Search for the cell housing the specified text and yield its [x, y] center coordinate. 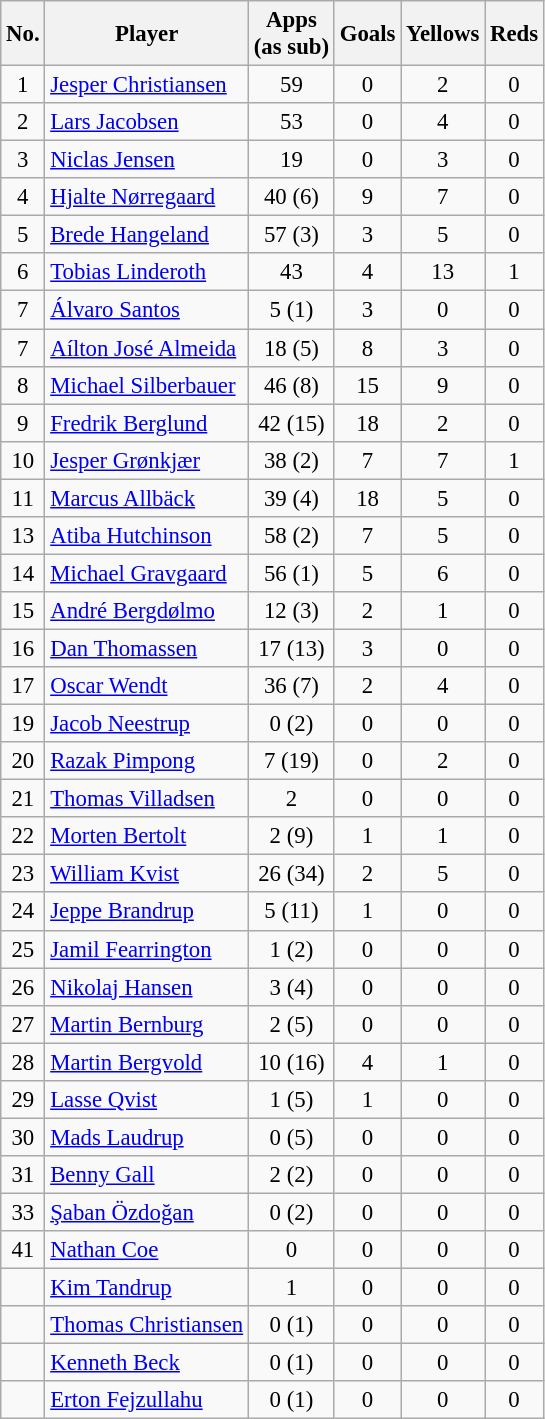
Lasse Qvist [147, 1100]
28 [23, 1062]
Jesper Christiansen [147, 85]
Michael Silberbauer [147, 385]
10 (16) [291, 1062]
26 [23, 987]
André Bergdølmo [147, 611]
Tobias Linderoth [147, 273]
10 [23, 460]
25 [23, 949]
Nathan Coe [147, 1250]
No. [23, 34]
Lars Jacobsen [147, 122]
0 (5) [291, 1137]
Kim Tandrup [147, 1288]
58 (2) [291, 536]
Erton Fejzullahu [147, 1400]
Marcus Allbäck [147, 498]
Şaban Özdoğan [147, 1212]
17 [23, 686]
Goals [367, 34]
Yellows [443, 34]
Martin Bernburg [147, 1024]
43 [291, 273]
3 (4) [291, 987]
42 (15) [291, 423]
Thomas Christiansen [147, 1325]
Mads Laudrup [147, 1137]
Fredrik Berglund [147, 423]
24 [23, 912]
Álvaro Santos [147, 310]
Player [147, 34]
41 [23, 1250]
Benny Gall [147, 1175]
53 [291, 122]
2 (2) [291, 1175]
1 (5) [291, 1100]
Niclas Jensen [147, 160]
20 [23, 761]
57 (3) [291, 235]
Thomas Villadsen [147, 799]
Morten Bertolt [147, 836]
Hjalte Nørregaard [147, 197]
12 (3) [291, 611]
33 [23, 1212]
11 [23, 498]
27 [23, 1024]
Jamil Fearrington [147, 949]
Jesper Grønkjær [147, 460]
5 (11) [291, 912]
56 (1) [291, 573]
22 [23, 836]
7 (19) [291, 761]
Brede Hangeland [147, 235]
Jacob Neestrup [147, 724]
1 (2) [291, 949]
William Kvist [147, 874]
29 [23, 1100]
Nikolaj Hansen [147, 987]
Razak Pimpong [147, 761]
40 (6) [291, 197]
Oscar Wendt [147, 686]
Aílton José Almeida [147, 348]
26 (34) [291, 874]
36 (7) [291, 686]
2 (9) [291, 836]
Reds [514, 34]
Martin Bergvold [147, 1062]
17 (13) [291, 648]
14 [23, 573]
5 (1) [291, 310]
2 (5) [291, 1024]
23 [23, 874]
Apps(as sub) [291, 34]
Jeppe Brandrup [147, 912]
31 [23, 1175]
18 (5) [291, 348]
Dan Thomassen [147, 648]
Atiba Hutchinson [147, 536]
59 [291, 85]
21 [23, 799]
38 (2) [291, 460]
Michael Gravgaard [147, 573]
Kenneth Beck [147, 1363]
46 (8) [291, 385]
16 [23, 648]
39 (4) [291, 498]
30 [23, 1137]
